Return the [X, Y] coordinate for the center point of the cell that contains the specified text.  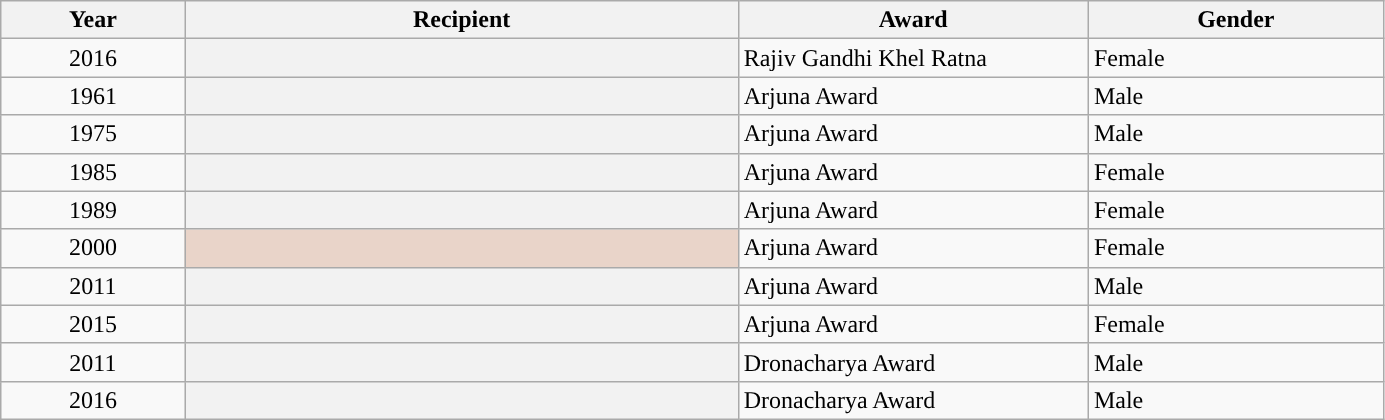
2015 [93, 324]
Gender [1236, 20]
Award [913, 20]
Rajiv Gandhi Khel Ratna [913, 58]
1975 [93, 134]
1961 [93, 96]
1985 [93, 172]
2000 [93, 248]
Recipient [462, 20]
Year [93, 20]
1989 [93, 210]
